Find where the given text appears and provide that cell's center as (x, y) coordinate. 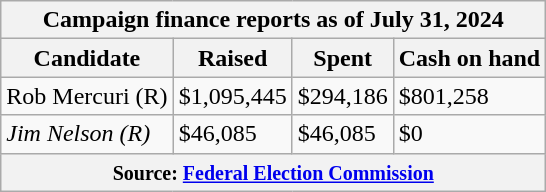
Campaign finance reports as of July 31, 2024 (274, 20)
Candidate (87, 58)
$801,258 (469, 96)
Rob Mercuri (R) (87, 96)
Source: Federal Election Commission (274, 172)
$0 (469, 134)
$294,186 (342, 96)
$1,095,445 (232, 96)
Cash on hand (469, 58)
Raised (232, 58)
Jim Nelson (R) (87, 134)
Spent (342, 58)
